Scan for the cell matching the given text and deliver its (x, y) coordinate at center. 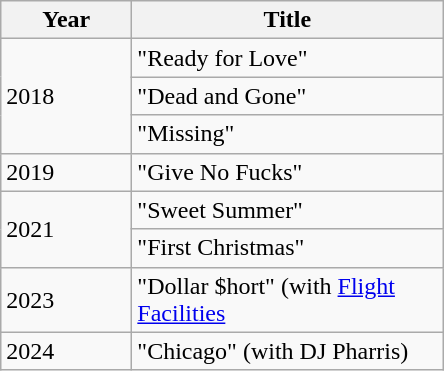
"Chicago" (with DJ Pharris) (288, 351)
Year (66, 20)
Title (288, 20)
2023 (66, 300)
"Missing" (288, 134)
"Give No Fucks" (288, 172)
2021 (66, 229)
"First Christmas" (288, 248)
2019 (66, 172)
"Dollar $hort" (with Flight Facilities (288, 300)
"Ready for Love" (288, 58)
"Dead and Gone" (288, 96)
"Sweet Summer" (288, 210)
2018 (66, 96)
2024 (66, 351)
